Return the [x, y] coordinate for the center point of the cell that contains the specified text.  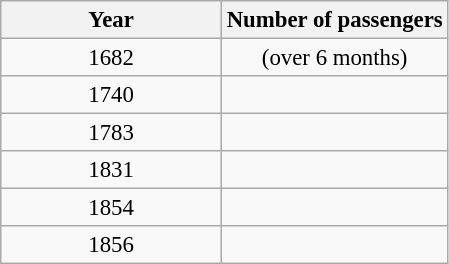
1783 [112, 133]
1854 [112, 208]
Year [112, 20]
1831 [112, 170]
1682 [112, 58]
1740 [112, 95]
1856 [112, 245]
Number of passengers [334, 20]
(over 6 months) [334, 58]
